Determine the (x, y) coordinate at the center of the cell enclosing the given text.  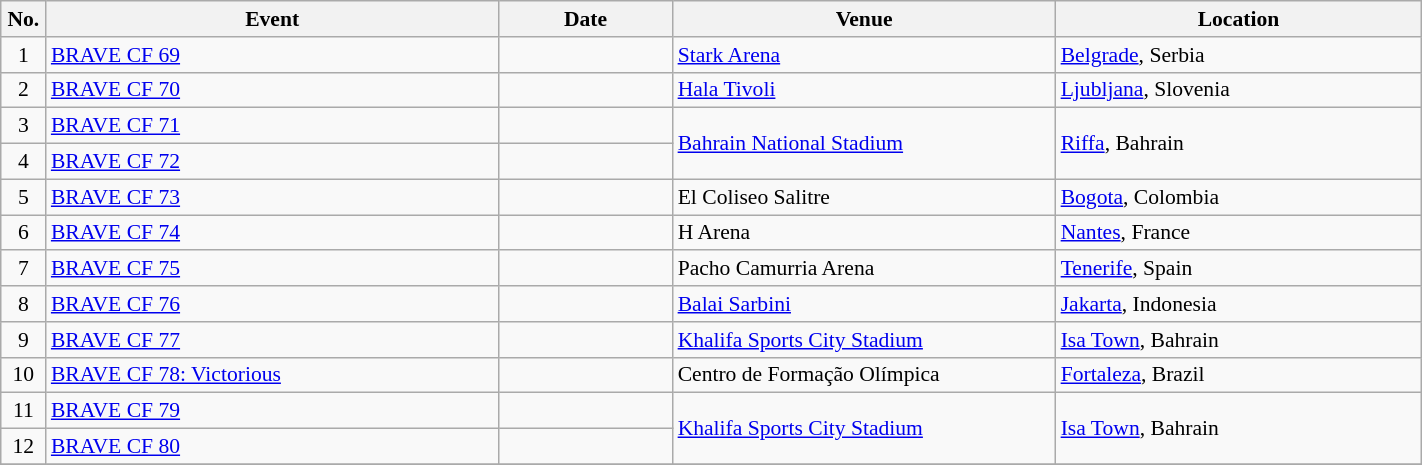
Tenerife, Spain (1239, 269)
Ljubljana, Slovenia (1239, 90)
BRAVE CF 69 (272, 55)
6 (24, 233)
Balai Sarbini (864, 304)
BRAVE CF 71 (272, 126)
BRAVE CF 75 (272, 269)
4 (24, 162)
7 (24, 269)
Location (1239, 19)
Date (586, 19)
BRAVE CF 77 (272, 340)
BRAVE CF 79 (272, 411)
BRAVE CF 76 (272, 304)
Belgrade, Serbia (1239, 55)
H Arena (864, 233)
Hala Tivoli (864, 90)
10 (24, 375)
BRAVE CF 78: Victorious (272, 375)
Fortaleza, Brazil (1239, 375)
Nantes, France (1239, 233)
11 (24, 411)
No. (24, 19)
BRAVE CF 70 (272, 90)
BRAVE CF 74 (272, 233)
5 (24, 197)
Bahrain National Stadium (864, 144)
Venue (864, 19)
3 (24, 126)
Pacho Camurria Arena (864, 269)
BRAVE CF 80 (272, 447)
1 (24, 55)
Riffa, Bahrain (1239, 144)
Bogota, Colombia (1239, 197)
9 (24, 340)
BRAVE CF 73 (272, 197)
Event (272, 19)
Centro de Formação Olímpica (864, 375)
2 (24, 90)
Jakarta, Indonesia (1239, 304)
El Coliseo Salitre (864, 197)
BRAVE CF 72 (272, 162)
8 (24, 304)
12 (24, 447)
Stark Arena (864, 55)
